Capture the cell that displays the provided text and extract its (X, Y) central coordinate. 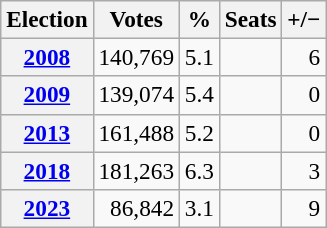
Seats (250, 19)
181,263 (136, 170)
2018 (47, 170)
2013 (47, 133)
140,769 (136, 57)
161,488 (136, 133)
2023 (47, 208)
Election (47, 19)
% (199, 19)
2009 (47, 95)
6.3 (199, 170)
86,842 (136, 208)
Votes (136, 19)
5.2 (199, 133)
5.1 (199, 57)
+/− (304, 19)
3 (304, 170)
9 (304, 208)
139,074 (136, 95)
3.1 (199, 208)
5.4 (199, 95)
6 (304, 57)
2008 (47, 57)
